Locate the cell with the specified text and output its [X, Y] center coordinate. 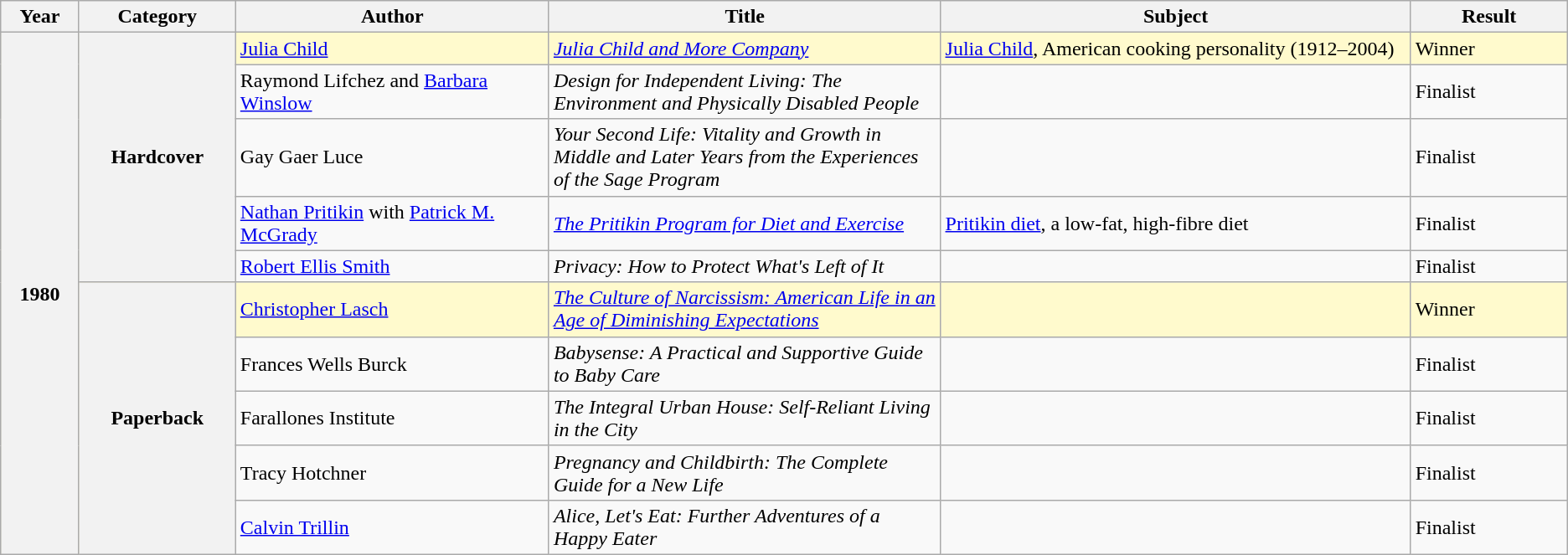
Frances Wells Burck [392, 363]
Pregnancy and Childbirth: The Complete Guide for a New Life [745, 472]
Subject [1176, 17]
The Culture of Narcissism: American Life in an Age of Diminishing Expectations [745, 310]
Year [40, 17]
Julia Child and More Company [745, 49]
Result [1489, 17]
Paperback [157, 419]
Farallones Institute [392, 419]
1980 [40, 294]
Your Second Life: Vitality and Growth in Middle and Later Years from the Experiences of the Sage Program [745, 157]
Pritikin diet, a low-fat, high-fibre diet [1176, 223]
Alice, Let's Eat: Further Adventures of a Happy Eater [745, 527]
Babysense: A Practical and Supportive Guide to Baby Care [745, 363]
Author [392, 17]
Gay Gaer Luce [392, 157]
Category [157, 17]
Hardcover [157, 157]
Design for Independent Living: The Environment and Physically Disabled People [745, 92]
Nathan Pritikin with Patrick M. McGrady [392, 223]
Julia Child, American cooking personality (1912–2004) [1176, 49]
Christopher Lasch [392, 310]
Julia Child [392, 49]
Privacy: How to Protect What's Left of It [745, 266]
The Integral Urban House: Self-Reliant Living in the City [745, 419]
Calvin Trillin [392, 527]
Robert Ellis Smith [392, 266]
Title [745, 17]
The Pritikin Program for Diet and Exercise [745, 223]
Tracy Hotchner [392, 472]
Raymond Lifchez and Barbara Winslow [392, 92]
